Scan for the cell matching the given text and deliver its (x, y) coordinate at center. 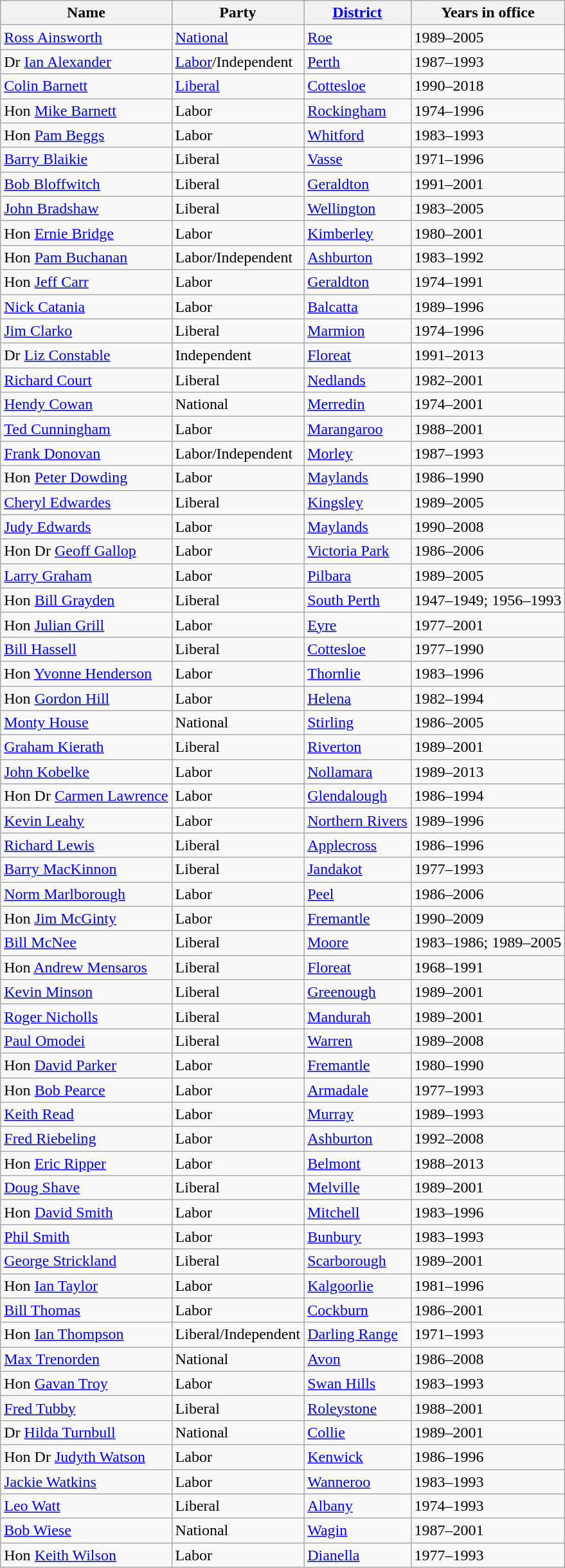
Perth (357, 62)
Hon Dr Judyth Watson (86, 1457)
Albany (357, 1506)
John Kobelke (86, 772)
Hon Jim McGinty (86, 918)
Pilbara (357, 576)
1986–2001 (488, 1310)
Bill Hassell (86, 649)
Richard Lewis (86, 845)
Roleystone (357, 1408)
Hon Gordon Hill (86, 698)
Hon Keith Wilson (86, 1555)
Max Trenorden (86, 1359)
Mitchell (357, 1212)
1982–2001 (488, 380)
1991–2001 (488, 184)
Moore (357, 943)
Hon Mike Barnett (86, 111)
Bunbury (357, 1237)
Hon Gavan Troy (86, 1383)
Keith Read (86, 1115)
George Strickland (86, 1261)
Nedlands (357, 380)
Roe (357, 37)
Paul Omodei (86, 1041)
Wellington (357, 208)
South Perth (357, 600)
Dianella (357, 1555)
1980–1990 (488, 1065)
1990–2008 (488, 527)
1989–1993 (488, 1115)
Hon Ian Thompson (86, 1335)
1989–2008 (488, 1041)
Roger Nicholls (86, 1016)
Mandurah (357, 1016)
Hon Dr Geoff Gallop (86, 551)
1987–2001 (488, 1531)
Hon Dr Carmen Lawrence (86, 796)
1974–1991 (488, 282)
Jim Clarko (86, 331)
1974–2001 (488, 405)
Glendalough (357, 796)
1980–2001 (488, 233)
Bob Wiese (86, 1531)
1968–1991 (488, 967)
Warren (357, 1041)
1992–2008 (488, 1139)
1986–2005 (488, 723)
Kimberley (357, 233)
Rockingham (357, 111)
Bill McNee (86, 943)
Graham Kierath (86, 747)
Larry Graham (86, 576)
1971–1996 (488, 160)
Applecross (357, 845)
Helena (357, 698)
1988–2013 (488, 1163)
1974–1993 (488, 1506)
Hon Andrew Mensaros (86, 967)
Thornlie (357, 673)
Darling Range (357, 1335)
Kenwick (357, 1457)
Hon Bill Grayden (86, 600)
Marmion (357, 331)
Doug Shave (86, 1188)
Hon Peter Dowding (86, 478)
Eyre (357, 624)
1991–2013 (488, 356)
Jackie Watkins (86, 1481)
Colin Barnett (86, 86)
1986–1990 (488, 478)
Avon (357, 1359)
Nollamara (357, 772)
Dr Hilda Turnbull (86, 1432)
Vasse (357, 160)
Greenough (357, 992)
Wanneroo (357, 1481)
Melville (357, 1188)
Monty House (86, 723)
Leo Watt (86, 1506)
Hon Ian Taylor (86, 1286)
Barry MacKinnon (86, 870)
Ted Cunningham (86, 429)
Ross Ainsworth (86, 37)
Kingsley (357, 502)
1990–2009 (488, 918)
Belmont (357, 1163)
Peel (357, 894)
1989–2013 (488, 772)
Barry Blaikie (86, 160)
Dr Ian Alexander (86, 62)
1986–1994 (488, 796)
District (357, 13)
Hon Ernie Bridge (86, 233)
Party (238, 13)
Wagin (357, 1531)
Nick Catania (86, 307)
Hon Bob Pearce (86, 1090)
Richard Court (86, 380)
Independent (238, 356)
Jandakot (357, 870)
Judy Edwards (86, 527)
Merredin (357, 405)
Name (86, 13)
Riverton (357, 747)
1981–1996 (488, 1286)
Hon David Smith (86, 1212)
Northern Rivers (357, 821)
Hendy Cowan (86, 405)
Marangaroo (357, 429)
Frank Donovan (86, 453)
Hon Yvonne Henderson (86, 673)
Phil Smith (86, 1237)
1977–1990 (488, 649)
Years in office (488, 13)
Hon Jeff Carr (86, 282)
Balcatta (357, 307)
Whitford (357, 135)
1982–1994 (488, 698)
Stirling (357, 723)
Hon David Parker (86, 1065)
Hon Julian Grill (86, 624)
John Bradshaw (86, 208)
Bill Thomas (86, 1310)
Hon Pam Beggs (86, 135)
Liberal/Independent (238, 1335)
1977–2001 (488, 624)
Cockburn (357, 1310)
Kevin Leahy (86, 821)
Dr Liz Constable (86, 356)
Swan Hills (357, 1383)
Hon Pam Buchanan (86, 257)
Murray (357, 1115)
1983–1992 (488, 257)
1990–2018 (488, 86)
Fred Riebeling (86, 1139)
1983–2005 (488, 208)
1947–1949; 1956–1993 (488, 600)
Bob Bloffwitch (86, 184)
Norm Marlborough (86, 894)
1986–2008 (488, 1359)
Collie (357, 1432)
1983–1986; 1989–2005 (488, 943)
Morley (357, 453)
Fred Tubby (86, 1408)
1971–1993 (488, 1335)
Hon Eric Ripper (86, 1163)
Kevin Minson (86, 992)
Victoria Park (357, 551)
Armadale (357, 1090)
Scarborough (357, 1261)
Cheryl Edwardes (86, 502)
Kalgoorlie (357, 1286)
